Locate the cell with the specified text and output its [x, y] center coordinate. 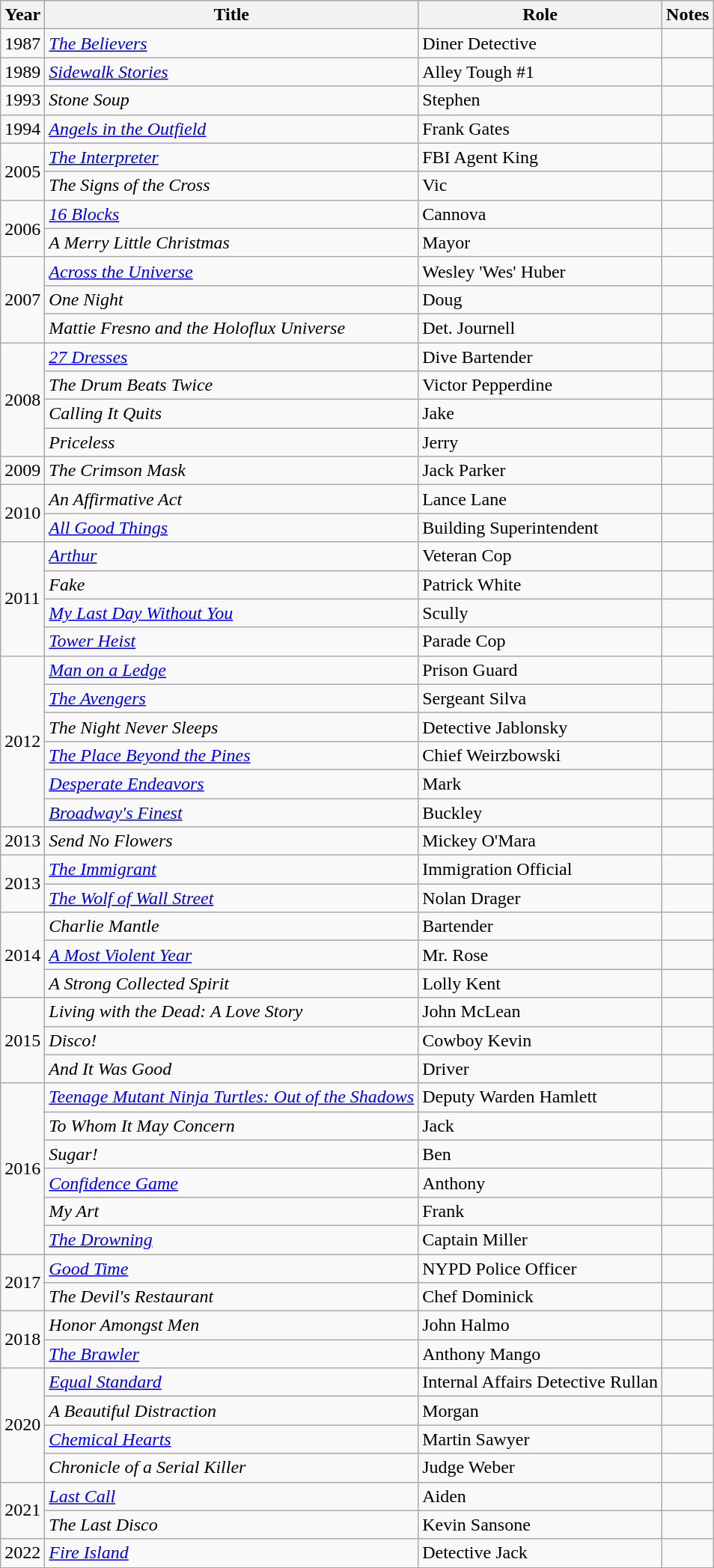
Last Call [232, 1496]
Stone Soup [232, 100]
16 Blocks [232, 214]
Role [540, 15]
Tower Heist [232, 641]
Priceless [232, 442]
Living with the Dead: A Love Story [232, 1012]
Year [22, 15]
The Crimson Mask [232, 471]
2007 [22, 299]
Man on a Ledge [232, 670]
A Most Violent Year [232, 955]
Immigration Official [540, 870]
All Good Things [232, 528]
Mickey O'Mara [540, 841]
Arthur [232, 556]
2011 [22, 599]
Equal Standard [232, 1382]
The Drum Beats Twice [232, 385]
Sidewalk Stories [232, 72]
Frank Gates [540, 129]
2008 [22, 400]
The Place Beyond the Pines [232, 755]
Scully [540, 613]
Chronicle of a Serial Killer [232, 1468]
Martin Sawyer [540, 1439]
Across the Universe [232, 271]
Parade Cop [540, 641]
Cowboy Kevin [540, 1040]
The Immigrant [232, 870]
2015 [22, 1040]
Wesley 'Wes' Huber [540, 271]
Morgan [540, 1411]
1994 [22, 129]
The Signs of the Cross [232, 186]
Calling It Quits [232, 414]
Mark [540, 784]
Broadway's Finest [232, 812]
Jake [540, 414]
Captain Miller [540, 1239]
Vic [540, 186]
2005 [22, 171]
Anthony Mango [540, 1354]
My Art [232, 1211]
The Believers [232, 43]
Building Superintendent [540, 528]
Lolly Kent [540, 983]
And It Was Good [232, 1069]
Jack [540, 1126]
Victor Pepperdine [540, 385]
An Affirmative Act [232, 499]
1989 [22, 72]
Disco! [232, 1040]
Aiden [540, 1496]
Mr. Rose [540, 955]
Teenage Mutant Ninja Turtles: Out of the Shadows [232, 1097]
Ben [540, 1154]
2010 [22, 513]
The Interpreter [232, 157]
A Strong Collected Spirit [232, 983]
Prison Guard [540, 670]
Mattie Fresno and the Holoflux Universe [232, 328]
Alley Tough #1 [540, 72]
Kevin Sansone [540, 1525]
2020 [22, 1425]
Fake [232, 585]
Chemical Hearts [232, 1439]
Notes [688, 15]
John McLean [540, 1012]
Internal Affairs Detective Rullan [540, 1382]
Diner Detective [540, 43]
27 Dresses [232, 357]
Detective Jablonsky [540, 727]
Charlie Mantle [232, 927]
Judge Weber [540, 1468]
Stephen [540, 100]
Jack Parker [540, 471]
Mayor [540, 242]
Nolan Drager [540, 898]
Angels in the Outfield [232, 129]
The Drowning [232, 1239]
Good Time [232, 1269]
Detective Jack [540, 1553]
Jerry [540, 442]
One Night [232, 299]
Sergeant Silva [540, 698]
Send No Flowers [232, 841]
Title [232, 15]
To Whom It May Concern [232, 1126]
2006 [22, 228]
My Last Day Without You [232, 613]
2022 [22, 1553]
2009 [22, 471]
The Last Disco [232, 1525]
2012 [22, 741]
Sugar! [232, 1154]
The Brawler [232, 1354]
Deputy Warden Hamlett [540, 1097]
A Beautiful Distraction [232, 1411]
1987 [22, 43]
Driver [540, 1069]
A Merry Little Christmas [232, 242]
John Halmo [540, 1326]
Fire Island [232, 1553]
2014 [22, 955]
Dive Bartender [540, 357]
Cannova [540, 214]
Chief Weirzbowski [540, 755]
Chef Dominick [540, 1297]
1993 [22, 100]
Buckley [540, 812]
2021 [22, 1510]
Bartender [540, 927]
Patrick White [540, 585]
The Night Never Sleeps [232, 727]
Lance Lane [540, 499]
2016 [22, 1168]
The Devil's Restaurant [232, 1297]
The Avengers [232, 698]
Confidence Game [232, 1183]
Honor Amongst Men [232, 1326]
Veteran Cop [540, 556]
The Wolf of Wall Street [232, 898]
2017 [22, 1283]
2018 [22, 1340]
Doug [540, 299]
Frank [540, 1211]
Det. Journell [540, 328]
FBI Agent King [540, 157]
NYPD Police Officer [540, 1269]
Desperate Endeavors [232, 784]
Anthony [540, 1183]
